Return (X, Y) of the center of cell containing provided text 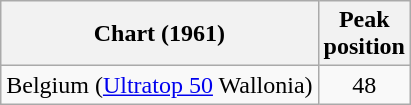
48 (364, 85)
Belgium (Ultratop 50 Wallonia) (160, 85)
Peakposition (364, 34)
Chart (1961) (160, 34)
